Extract the (x, y) coordinate from the center of the cell holding the provided text.  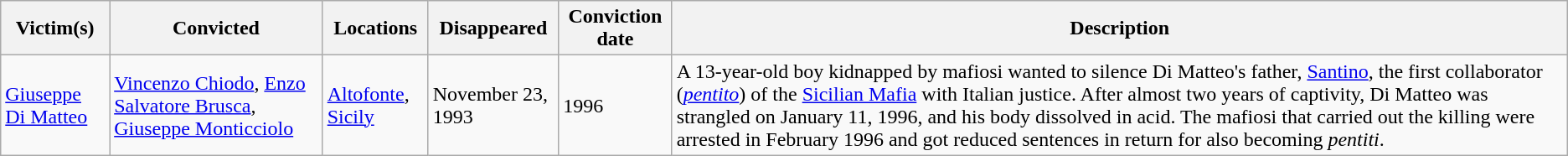
Disappeared (493, 29)
Vincenzo Chiodo, Enzo Salvatore Brusca, Giuseppe Monticciolo (216, 106)
Victim(s) (55, 29)
1996 (616, 106)
Conviction date (616, 29)
Description (1119, 29)
Convicted (216, 29)
Locations (375, 29)
Altofonte, Sicily (375, 106)
Giuseppe Di Matteo (55, 106)
November 23, 1993 (493, 106)
